Determine the [x, y] coordinate at the center of the cell enclosing the given text.  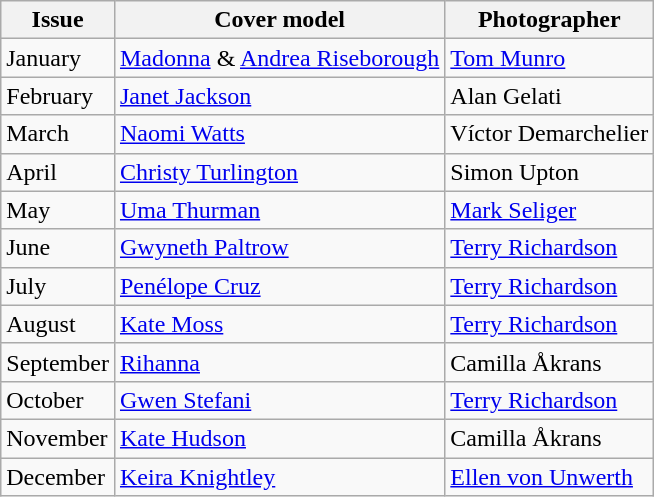
June [58, 248]
August [58, 324]
January [58, 58]
Víctor Demarchelier [550, 134]
Photographer [550, 20]
Issue [58, 20]
Naomi Watts [279, 134]
May [58, 210]
Kate Moss [279, 324]
Tom Munro [550, 58]
Uma Thurman [279, 210]
December [58, 477]
Cover model [279, 20]
July [58, 286]
Gwen Stefani [279, 400]
Gwyneth Paltrow [279, 248]
Keira Knightley [279, 477]
April [58, 172]
Alan Gelati [550, 96]
Madonna & Andrea Riseborough [279, 58]
March [58, 134]
Simon Upton [550, 172]
Christy Turlington [279, 172]
February [58, 96]
October [58, 400]
Kate Hudson [279, 438]
Penélope Cruz [279, 286]
September [58, 362]
Ellen von Unwerth [550, 477]
Rihanna [279, 362]
Mark Seliger [550, 210]
November [58, 438]
Janet Jackson [279, 96]
